For the text-containing cell, return its midpoint in (x, y) coordinate format. 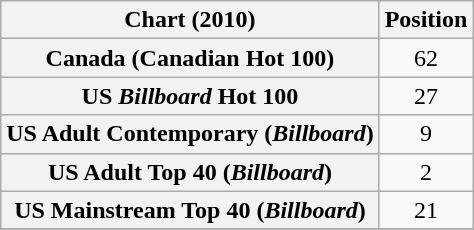
US Adult Top 40 (Billboard) (190, 172)
US Mainstream Top 40 (Billboard) (190, 210)
27 (426, 96)
9 (426, 134)
21 (426, 210)
US Adult Contemporary (Billboard) (190, 134)
Canada (Canadian Hot 100) (190, 58)
Chart (2010) (190, 20)
Position (426, 20)
US Billboard Hot 100 (190, 96)
2 (426, 172)
62 (426, 58)
